Capture the cell that displays the provided text and extract its (x, y) central coordinate. 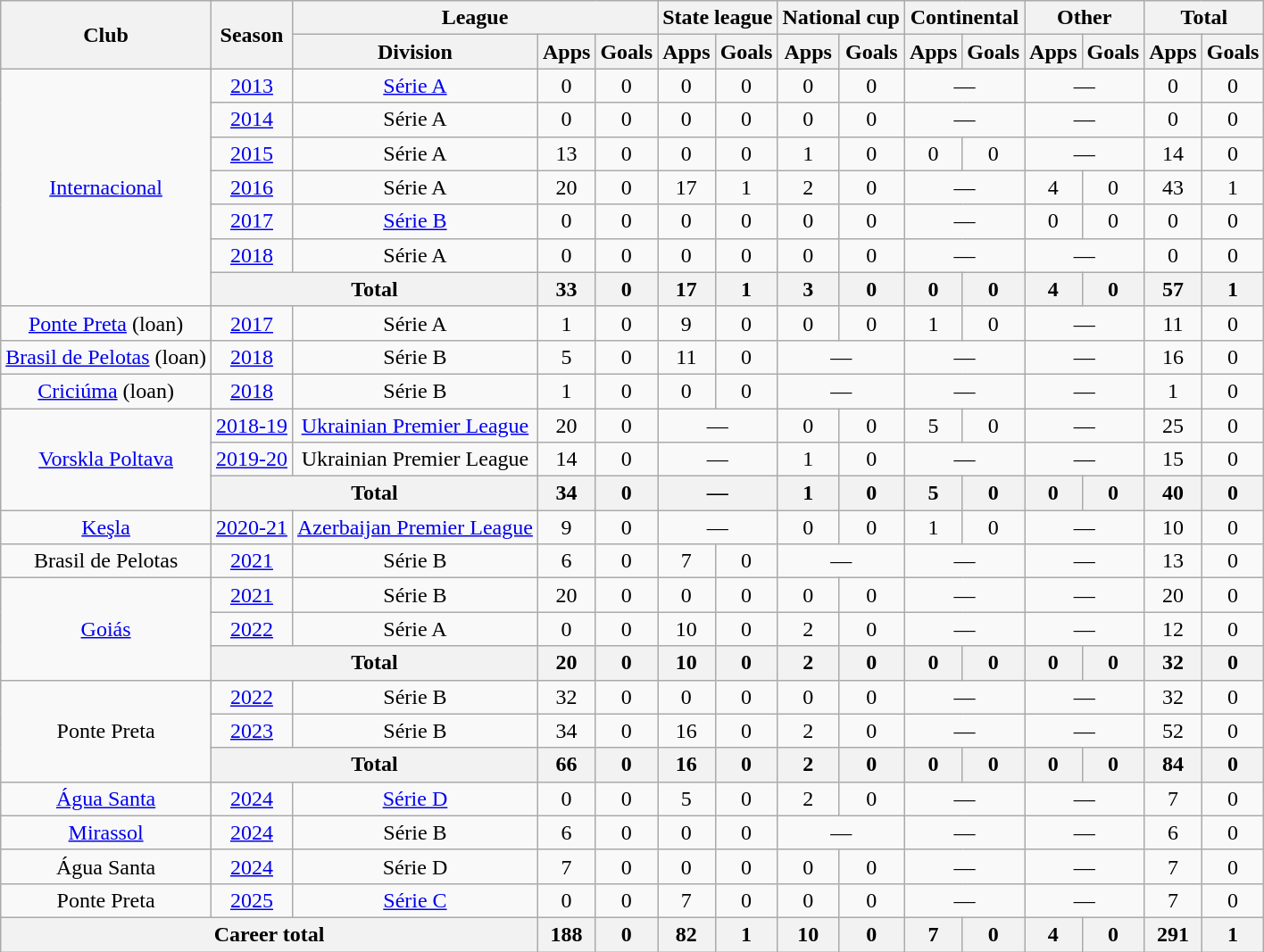
State league (718, 18)
National cup (841, 18)
66 (566, 765)
Season (252, 35)
12 (1173, 629)
43 (1173, 187)
Ponte Preta (loan) (106, 323)
188 (566, 934)
291 (1173, 934)
15 (1173, 459)
82 (686, 934)
Série C (414, 900)
2014 (252, 120)
2013 (252, 86)
2025 (252, 900)
2015 (252, 153)
3 (808, 289)
2018-19 (252, 426)
40 (1173, 493)
25 (1173, 426)
Criciúma (loan) (106, 391)
84 (1173, 765)
Continental (964, 18)
33 (566, 289)
Goiás (106, 629)
Career total (270, 934)
57 (1173, 289)
52 (1173, 731)
Azerbaijan Premier League (414, 527)
Mirassol (106, 832)
2020-21 (252, 527)
Club (106, 35)
Other (1085, 18)
2019-20 (252, 459)
Division (414, 52)
Brasil de Pelotas (loan) (106, 357)
Vorskla Poltava (106, 459)
2016 (252, 187)
Brasil de Pelotas (106, 561)
League (475, 18)
Keşla (106, 527)
2023 (252, 731)
Internacional (106, 187)
